Pinpoint the cell where the given text exists, returning its [X, Y] midpoint coordinate. 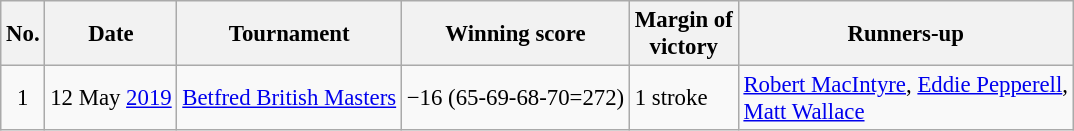
1 stroke [684, 98]
Betfred British Masters [289, 98]
1 [23, 98]
−16 (65-69-68-70=272) [515, 98]
Robert MacIntyre, Eddie Pepperell, Matt Wallace [906, 98]
12 May 2019 [111, 98]
Margin ofvictory [684, 34]
Date [111, 34]
No. [23, 34]
Winning score [515, 34]
Runners-up [906, 34]
Tournament [289, 34]
